Detect which cell encompasses the target text, then output its [x, y] center coordinate. 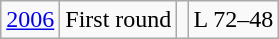
2006 [30, 20]
First round [118, 20]
L 72–48 [234, 20]
